Scan for the cell matching the given text and deliver its [X, Y] coordinate at center. 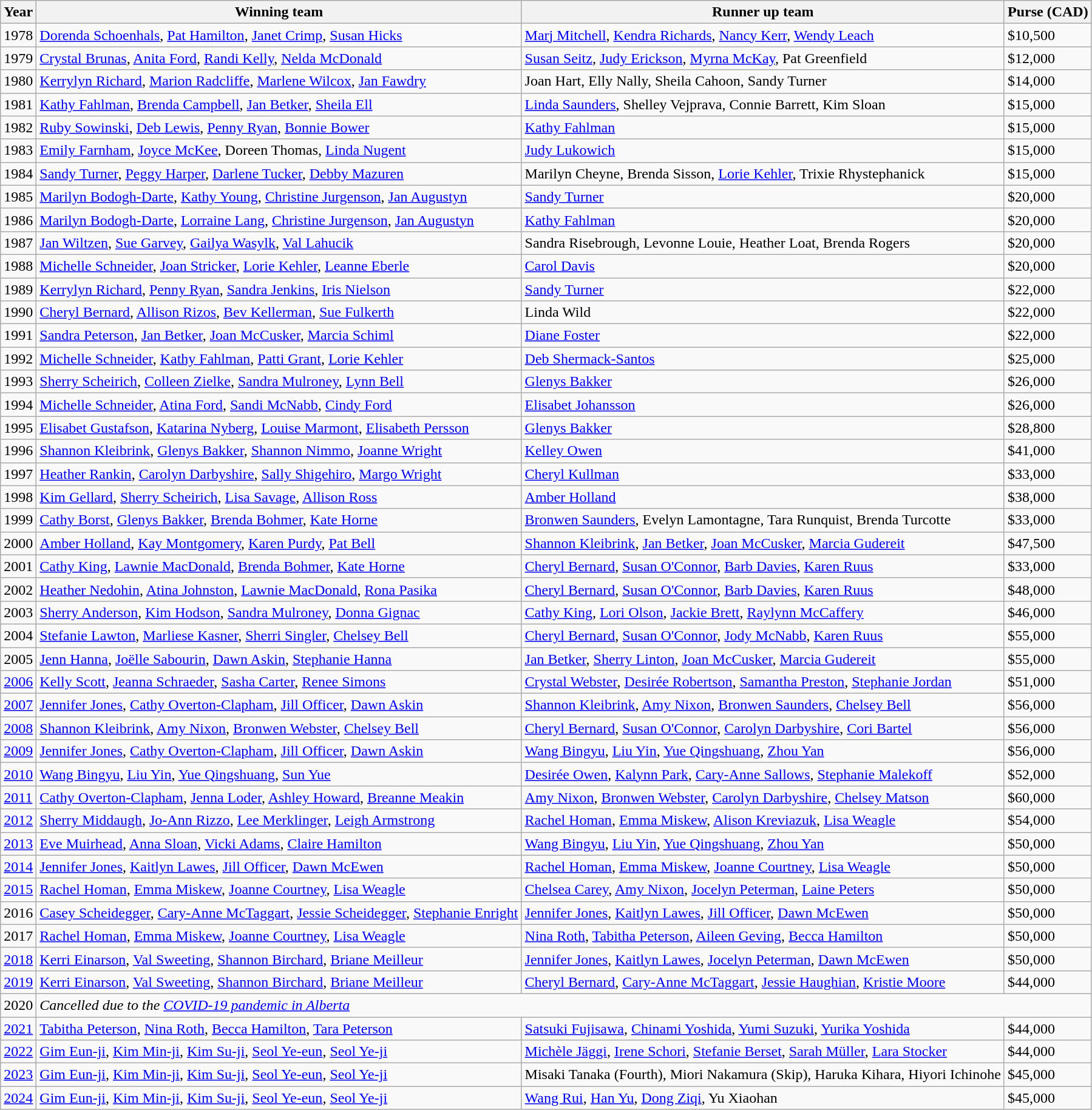
Linda Wild [762, 313]
Joan Hart, Elly Nally, Sheila Cahoon, Sandy Turner [762, 81]
Heather Rankin, Carolyn Darbyshire, Sally Shigehiro, Margo Wright [279, 474]
$51,000 [1048, 682]
Sandra Peterson, Jan Betker, Joan McCusker, Marcia Schiml [279, 336]
2005 [18, 658]
1982 [18, 127]
$14,000 [1048, 81]
Marilyn Bodogh-Darte, Kathy Young, Christine Jurgenson, Jan Augustyn [279, 197]
1991 [18, 336]
1993 [18, 382]
Cheryl Bernard, Susan O'Connor, Jody McNabb, Karen Ruus [762, 635]
$41,000 [1048, 451]
2020 [18, 1005]
Jenn Hanna, Joëlle Sabourin, Dawn Askin, Stephanie Hanna [279, 658]
Cheryl Bernard, Susan O'Connor, Carolyn Darbyshire, Cori Bartel [762, 728]
2015 [18, 890]
1987 [18, 243]
Eve Muirhead, Anna Sloan, Vicki Adams, Claire Hamilton [279, 844]
2018 [18, 959]
2009 [18, 751]
Stefanie Lawton, Marliese Kasner, Sherri Singler, Chelsey Bell [279, 635]
2004 [18, 635]
$12,000 [1048, 58]
1995 [18, 428]
Crystal Webster, Desirée Robertson, Samantha Preston, Stephanie Jordan [762, 682]
Runner up team [762, 12]
Casey Scheidegger, Cary-Anne McTaggart, Jessie Scheidegger, Stephanie Enright [279, 913]
Rachel Homan, Emma Miskew, Alison Kreviazuk, Lisa Weagle [762, 821]
2014 [18, 867]
1994 [18, 405]
1990 [18, 313]
Desirée Owen, Kalynn Park, Cary-Anne Sallows, Stephanie Malekoff [762, 774]
Cancelled due to the COVID-19 pandemic in Alberta [564, 1005]
Ruby Sowinski, Deb Lewis, Penny Ryan, Bonnie Bower [279, 127]
2021 [18, 1029]
Sherry Middaugh, Jo-Ann Rizzo, Lee Merklinger, Leigh Armstrong [279, 821]
Cheryl Bernard, Cary-Anne McTaggart, Jessie Haughian, Kristie Moore [762, 982]
Michelle Schneider, Kathy Fahlman, Patti Grant, Lorie Kehler [279, 359]
Shannon Kleibrink, Glenys Bakker, Shannon Nimmo, Joanne Wright [279, 451]
2023 [18, 1075]
Amber Holland, Kay Montgomery, Karen Purdy, Pat Bell [279, 543]
Purse (CAD) [1048, 12]
1992 [18, 359]
2013 [18, 844]
$48,000 [1048, 589]
Marilyn Cheyne, Brenda Sisson, Lorie Kehler, Trixie Rhystephanick [762, 174]
Carol Davis [762, 266]
Cathy King, Lawnie MacDonald, Brenda Bohmer, Kate Horne [279, 566]
2019 [18, 982]
Cathy Overton-Clapham, Jenna Loder, Ashley Howard, Breanne Meakin [279, 797]
2024 [18, 1098]
$52,000 [1048, 774]
Judy Lukowich [762, 151]
2000 [18, 543]
Sherry Anderson, Kim Hodson, Sandra Mulroney, Donna Gignac [279, 612]
$47,500 [1048, 543]
Sandra Risebrough, Levonne Louie, Heather Loat, Brenda Rogers [762, 243]
Marilyn Bodogh-Darte, Lorraine Lang, Christine Jurgenson, Jan Augustyn [279, 220]
Susan Seitz, Judy Erickson, Myrna McKay, Pat Greenfield [762, 58]
Tabitha Peterson, Nina Roth, Becca Hamilton, Tara Peterson [279, 1029]
Deb Shermack-Santos [762, 359]
Marj Mitchell, Kendra Richards, Nancy Kerr, Wendy Leach [762, 35]
Dorenda Schoenhals, Pat Hamilton, Janet Crimp, Susan Hicks [279, 35]
Bronwen Saunders, Evelyn Lamontagne, Tara Runquist, Brenda Turcotte [762, 520]
1980 [18, 81]
Nina Roth, Tabitha Peterson, Aileen Geving, Becca Hamilton [762, 936]
2008 [18, 728]
Amy Nixon, Bronwen Webster, Carolyn Darbyshire, Chelsey Matson [762, 797]
Cheryl Bernard, Allison Rizos, Bev Kellerman, Sue Fulkerth [279, 313]
$25,000 [1048, 359]
Shannon Kleibrink, Amy Nixon, Bronwen Saunders, Chelsey Bell [762, 705]
Elisabet Gustafson, Katarina Nyberg, Louise Marmont, Elisabeth Persson [279, 428]
Kelley Owen [762, 451]
Michèle Jäggi, Irene Schori, Stefanie Berset, Sarah Müller, Lara Stocker [762, 1052]
Crystal Brunas, Anita Ford, Randi Kelly, Nelda McDonald [279, 58]
2011 [18, 797]
$38,000 [1048, 497]
Elisabet Johansson [762, 405]
1984 [18, 174]
1981 [18, 104]
1978 [18, 35]
2010 [18, 774]
1996 [18, 451]
Jennifer Jones, Kaitlyn Lawes, Jocelyn Peterman, Dawn McEwen [762, 959]
Kim Gellard, Sherry Scheirich, Lisa Savage, Allison Ross [279, 497]
2022 [18, 1052]
Misaki Tanaka (Fourth), Miori Nakamura (Skip), Haruka Kihara, Hiyori Ichinohe [762, 1075]
Emily Farnham, Joyce McKee, Doreen Thomas, Linda Nugent [279, 151]
Jan Wiltzen, Sue Garvey, Gailya Wasylk, Val Lahucik [279, 243]
2007 [18, 705]
Sherry Scheirich, Colleen Zielke, Sandra Mulroney, Lynn Bell [279, 382]
1999 [18, 520]
2012 [18, 821]
1983 [18, 151]
Kerrylyn Richard, Marion Radcliffe, Marlene Wilcox, Jan Fawdry [279, 81]
Jan Betker, Sherry Linton, Joan McCusker, Marcia Gudereit [762, 658]
$60,000 [1048, 797]
$10,500 [1048, 35]
2002 [18, 589]
Diane Foster [762, 336]
Shannon Kleibrink, Jan Betker, Joan McCusker, Marcia Gudereit [762, 543]
2001 [18, 566]
Kathy Fahlman, Brenda Campbell, Jan Betker, Sheila Ell [279, 104]
Chelsea Carey, Amy Nixon, Jocelyn Peterman, Laine Peters [762, 890]
$28,800 [1048, 428]
Amber Holland [762, 497]
1997 [18, 474]
$46,000 [1048, 612]
1998 [18, 497]
2006 [18, 682]
Heather Nedohin, Atina Johnston, Lawnie MacDonald, Rona Pasika [279, 589]
Wang Bingyu, Liu Yin, Yue Qingshuang, Sun Yue [279, 774]
1989 [18, 289]
Cathy King, Lori Olson, Jackie Brett, Raylynn McCaffery [762, 612]
Michelle Schneider, Atina Ford, Sandi McNabb, Cindy Ford [279, 405]
Shannon Kleibrink, Amy Nixon, Bronwen Webster, Chelsey Bell [279, 728]
1979 [18, 58]
Cathy Borst, Glenys Bakker, Brenda Bohmer, Kate Horne [279, 520]
Kelly Scott, Jeanna Schraeder, Sasha Carter, Renee Simons [279, 682]
Sandy Turner, Peggy Harper, Darlene Tucker, Debby Mazuren [279, 174]
Year [18, 12]
Michelle Schneider, Joan Stricker, Lorie Kehler, Leanne Eberle [279, 266]
$54,000 [1048, 821]
Satsuki Fujisawa, Chinami Yoshida, Yumi Suzuki, Yurika Yoshida [762, 1029]
1985 [18, 197]
1988 [18, 266]
Kerrylyn Richard, Penny Ryan, Sandra Jenkins, Iris Nielson [279, 289]
2016 [18, 913]
Wang Rui, Han Yu, Dong Ziqi, Yu Xiaohan [762, 1098]
Cheryl Kullman [762, 474]
Linda Saunders, Shelley Vejprava, Connie Barrett, Kim Sloan [762, 104]
2017 [18, 936]
1986 [18, 220]
Winning team [279, 12]
2003 [18, 612]
